For the text-containing cell, return its midpoint in [x, y] coordinate format. 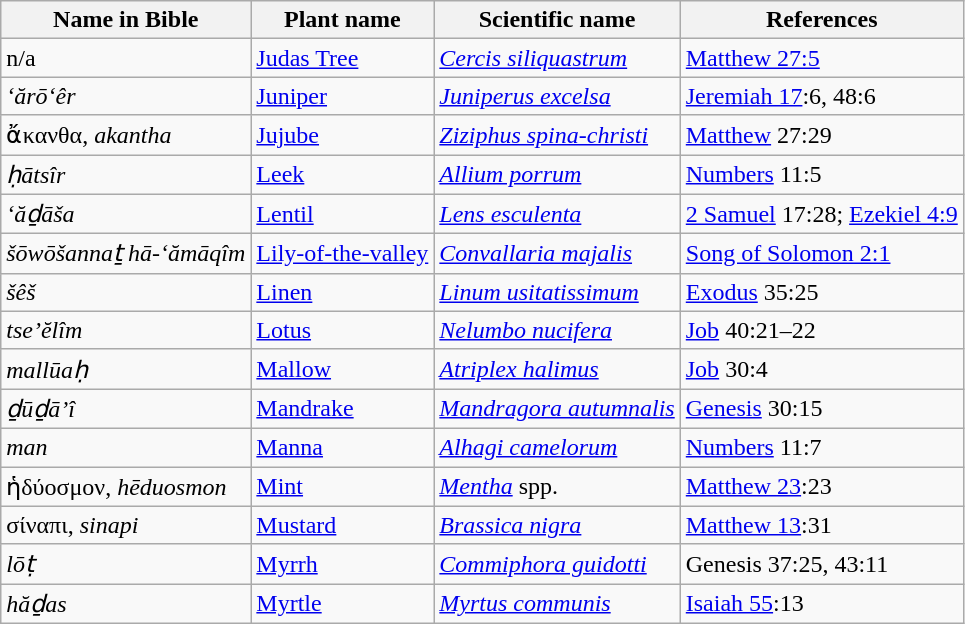
Lily-of-the-valley [342, 254]
Name in Bible [126, 20]
Mandrake [342, 409]
Matthew 13:31 [822, 525]
Mint [342, 486]
Mustard [342, 525]
Cercis siliquastrum [557, 58]
‘ăḏāša [126, 214]
Scientific name [557, 20]
Genesis 37:25, 43:11 [822, 564]
Leek [342, 174]
Judas Tree [342, 58]
Linum usitatissimum [557, 292]
Lentil [342, 214]
Mallow [342, 369]
šōwōšannaṯ hā-‘ămāqîm [126, 254]
Manna [342, 447]
ἡδύοσμον, hēduosmon [126, 486]
Job 30:4 [822, 369]
2 Samuel 17:28; Ezekiel 4:9 [822, 214]
Mentha spp. [557, 486]
Matthew 27:29 [822, 135]
Myrrh [342, 564]
man [126, 447]
n/a [126, 58]
Linen [342, 292]
Brassica nigra [557, 525]
lōṭ [126, 564]
tse’ĕlîm [126, 330]
Myrtle [342, 604]
Myrtus communis [557, 604]
Song of Solomon 2:1 [822, 254]
Numbers 11:5 [822, 174]
Jeremiah 17:6, 48:6 [822, 96]
Commiphora guidotti [557, 564]
‘ărō‘êr [126, 96]
Allium porrum [557, 174]
ḥātsîr [126, 174]
Matthew 27:5 [822, 58]
Juniperus excelsa [557, 96]
Matthew 23:23 [822, 486]
References [822, 20]
Numbers 11:7 [822, 447]
Nelumbo nucifera [557, 330]
Exodus 35:25 [822, 292]
Convallaria majalis [557, 254]
Lotus [342, 330]
šêš [126, 292]
Atriplex halimus [557, 369]
Mandragora autumnalis [557, 409]
Plant name [342, 20]
Genesis 30:15 [822, 409]
Juniper [342, 96]
Alhagi camelorum [557, 447]
hăḏas [126, 604]
Jujube [342, 135]
Job 40:21–22 [822, 330]
Ziziphus spina-christi [557, 135]
mallūaḥ [126, 369]
Lens esculenta [557, 214]
ḏūḏā’î [126, 409]
Isaiah 55:13 [822, 604]
σίναπι, sinapi [126, 525]
ἄκανθα, akantha [126, 135]
